Identify which cell holds the provided text, then report its (x, y) central coordinate. 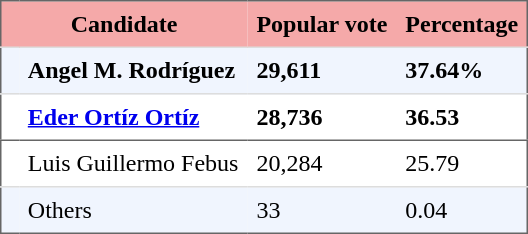
Popular vote (322, 24)
Eder Ortíz Ortíz (134, 117)
36.53 (462, 117)
0.04 (462, 210)
20,284 (322, 163)
Others (134, 210)
37.64% (462, 70)
28,736 (322, 117)
Luis Guillermo Febus (134, 163)
29,611 (322, 70)
Candidate (124, 24)
Percentage (462, 24)
Angel M. Rodríguez (134, 70)
25.79 (462, 163)
33 (322, 210)
